For the text-containing cell, return its midpoint in (x, y) coordinate format. 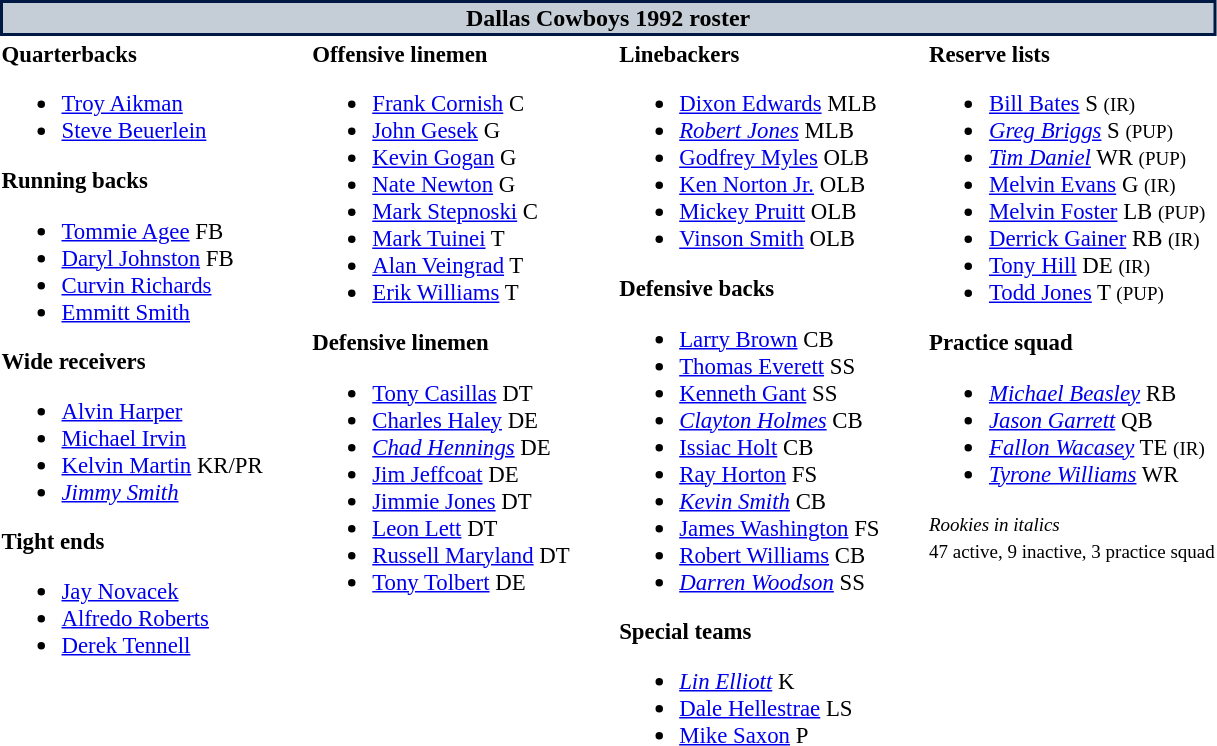
Dallas Cowboys 1992 roster (608, 18)
